Return [X, Y] of the center of cell containing provided text 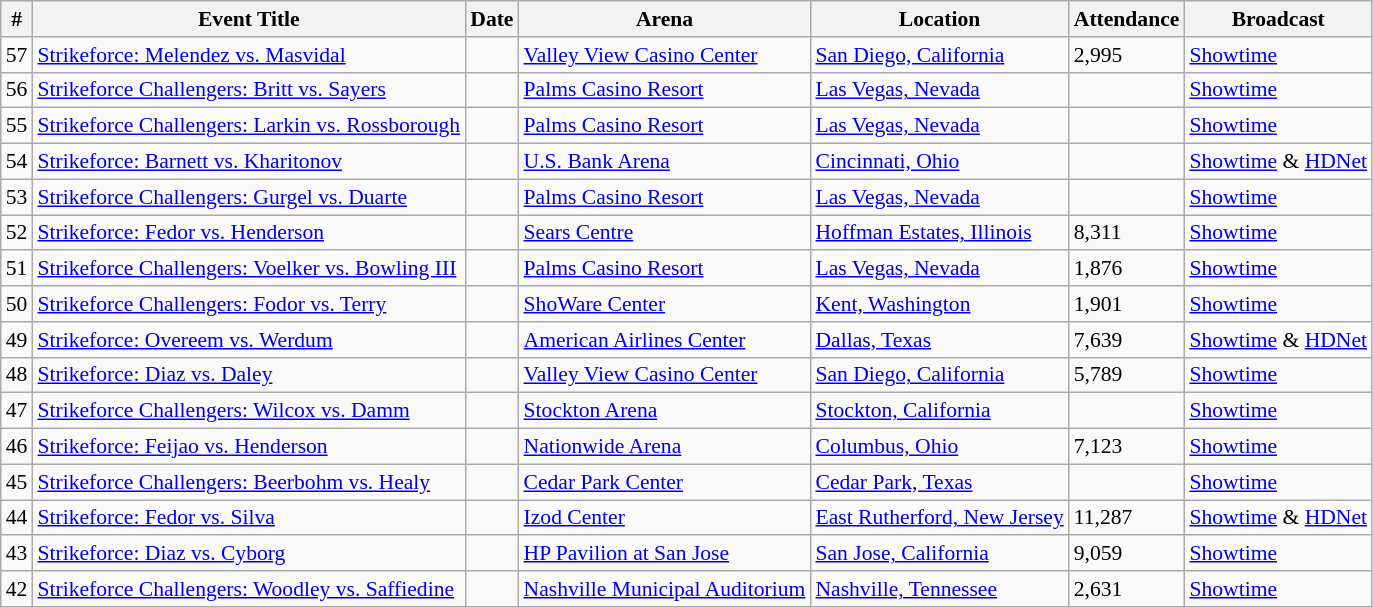
Hoffman Estates, Illinois [939, 233]
47 [17, 411]
11,287 [1127, 518]
Date [492, 19]
Strikeforce: Overeem vs. Werdum [248, 340]
East Rutherford, New Jersey [939, 518]
Strikeforce: Diaz vs. Daley [248, 375]
Strikeforce Challengers: Beerbohm vs. Healy [248, 482]
2,631 [1127, 589]
54 [17, 162]
Dallas, Texas [939, 340]
Cincinnati, Ohio [939, 162]
Attendance [1127, 19]
9,059 [1127, 554]
55 [17, 126]
7,123 [1127, 447]
Strikeforce Challengers: Fodor vs. Terry [248, 304]
Event Title [248, 19]
50 [17, 304]
42 [17, 589]
53 [17, 197]
San Jose, California [939, 554]
Izod Center [665, 518]
Strikeforce: Feijao vs. Henderson [248, 447]
Nationwide Arena [665, 447]
57 [17, 55]
Nashville Municipal Auditorium [665, 589]
56 [17, 90]
1,876 [1127, 269]
44 [17, 518]
U.S. Bank Arena [665, 162]
Arena [665, 19]
8,311 [1127, 233]
Cedar Park, Texas [939, 482]
Stockton Arena [665, 411]
ShoWare Center [665, 304]
Sears Centre [665, 233]
5,789 [1127, 375]
2,995 [1127, 55]
Strikeforce Challengers: Woodley vs. Saffiedine [248, 589]
52 [17, 233]
Strikeforce Challengers: Voelker vs. Bowling III [248, 269]
Nashville, Tennessee [939, 589]
Strikeforce: Fedor vs. Henderson [248, 233]
43 [17, 554]
Columbus, Ohio [939, 447]
51 [17, 269]
Strikeforce Challengers: Wilcox vs. Damm [248, 411]
Strikeforce: Fedor vs. Silva [248, 518]
Strikeforce: Melendez vs. Masvidal [248, 55]
7,639 [1127, 340]
46 [17, 447]
Strikeforce: Diaz vs. Cyborg [248, 554]
48 [17, 375]
Strikeforce Challengers: Gurgel vs. Duarte [248, 197]
Location [939, 19]
HP Pavilion at San Jose [665, 554]
Stockton, California [939, 411]
1,901 [1127, 304]
Cedar Park Center [665, 482]
49 [17, 340]
Kent, Washington [939, 304]
American Airlines Center [665, 340]
Broadcast [1278, 19]
45 [17, 482]
Strikeforce Challengers: Britt vs. Sayers [248, 90]
Strikeforce: Barnett vs. Kharitonov [248, 162]
# [17, 19]
Strikeforce Challengers: Larkin vs. Rossborough [248, 126]
